For the text-containing cell, return its midpoint in [X, Y] coordinate format. 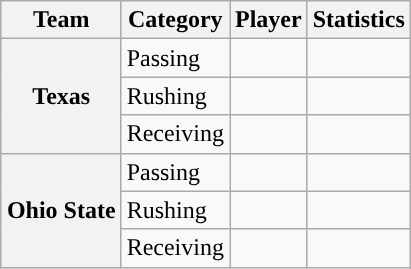
Player [269, 20]
Category [175, 20]
Team [61, 20]
Statistics [358, 20]
Ohio State [61, 210]
Texas [61, 96]
